Extract the [x, y] coordinate from the center of the cell holding the provided text.  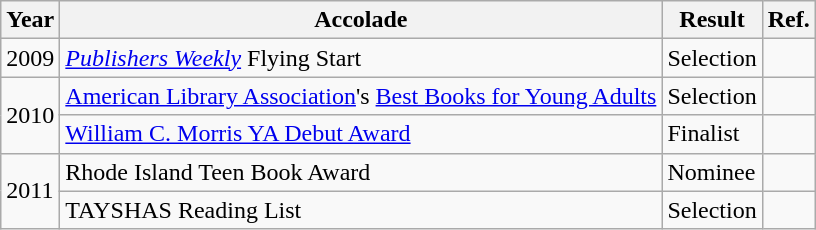
Ref. [788, 20]
Year [30, 20]
American Library Association's Best Books for Young Adults [361, 96]
2010 [30, 115]
2011 [30, 191]
Publishers Weekly Flying Start [361, 58]
TAYSHAS Reading List [361, 210]
2009 [30, 58]
Result [712, 20]
Finalist [712, 134]
Rhode Island Teen Book Award [361, 172]
William C. Morris YA Debut Award [361, 134]
Nominee [712, 172]
Accolade [361, 20]
